Search for the cell housing the specified text and yield its (X, Y) center coordinate. 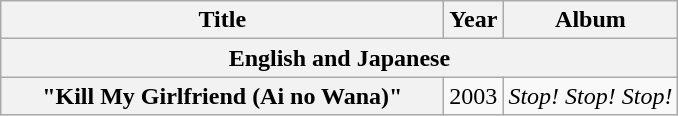
Album (590, 20)
"Kill My Girlfriend (Ai no Wana)" (222, 96)
Title (222, 20)
Stop! Stop! Stop! (590, 96)
Year (474, 20)
English and Japanese (340, 58)
2003 (474, 96)
